Determine the (X, Y) coordinate at the center of the cell enclosing the given text.  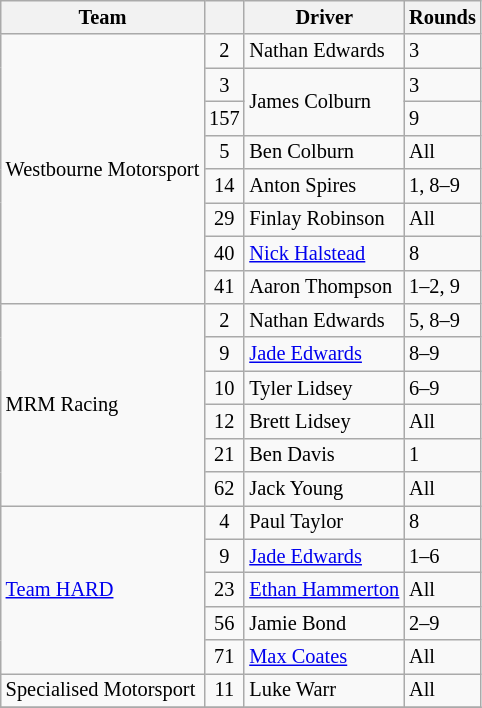
Team (102, 17)
1 (442, 455)
Nick Halstead (324, 253)
23 (224, 589)
Team HARD (102, 589)
Brett Lidsey (324, 421)
1–2, 9 (442, 287)
Luke Warr (324, 690)
Aaron Thompson (324, 287)
62 (224, 489)
11 (224, 690)
21 (224, 455)
Anton Spires (324, 186)
Ben Davis (324, 455)
71 (224, 657)
Jack Young (324, 489)
10 (224, 388)
29 (224, 219)
Paul Taylor (324, 522)
Ben Colburn (324, 152)
5, 8–9 (442, 320)
2–9 (442, 623)
6–9 (442, 388)
Ethan Hammerton (324, 589)
5 (224, 152)
41 (224, 287)
40 (224, 253)
James Colburn (324, 102)
14 (224, 186)
4 (224, 522)
8–9 (442, 354)
12 (224, 421)
Jamie Bond (324, 623)
Westbourne Motorsport (102, 168)
157 (224, 118)
1–6 (442, 556)
Rounds (442, 17)
56 (224, 623)
MRM Racing (102, 404)
Max Coates (324, 657)
Specialised Motorsport (102, 690)
Finlay Robinson (324, 219)
Driver (324, 17)
Tyler Lidsey (324, 388)
1, 8–9 (442, 186)
